Return the (X, Y) coordinate for the center point of the cell that contains the specified text.  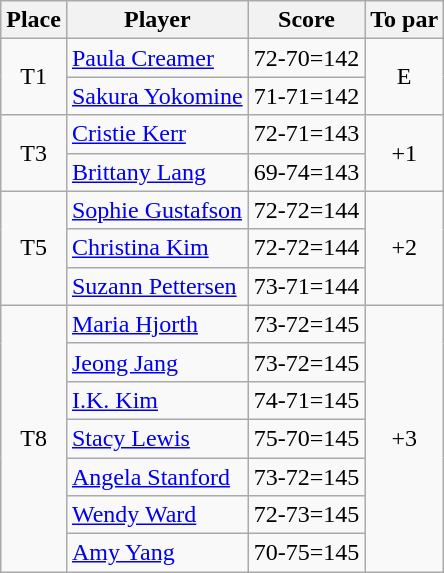
Sakura Yokomine (157, 96)
Suzann Pettersen (157, 286)
Player (157, 20)
69-74=143 (306, 172)
T1 (34, 77)
73-71=144 (306, 286)
T3 (34, 153)
Brittany Lang (157, 172)
+2 (404, 248)
Stacy Lewis (157, 438)
Paula Creamer (157, 58)
Score (306, 20)
T5 (34, 248)
72-73=145 (306, 515)
Wendy Ward (157, 515)
To par (404, 20)
Jeong Jang (157, 362)
74-71=145 (306, 400)
Cristie Kerr (157, 134)
I.K. Kim (157, 400)
70-75=145 (306, 553)
72-71=143 (306, 134)
T8 (34, 438)
Place (34, 20)
75-70=145 (306, 438)
E (404, 77)
+3 (404, 438)
Angela Stanford (157, 477)
Maria Hjorth (157, 324)
Amy Yang (157, 553)
Sophie Gustafson (157, 210)
Christina Kim (157, 248)
+1 (404, 153)
71-71=142 (306, 96)
72-70=142 (306, 58)
